Capture the cell that displays the provided text and extract its [x, y] central coordinate. 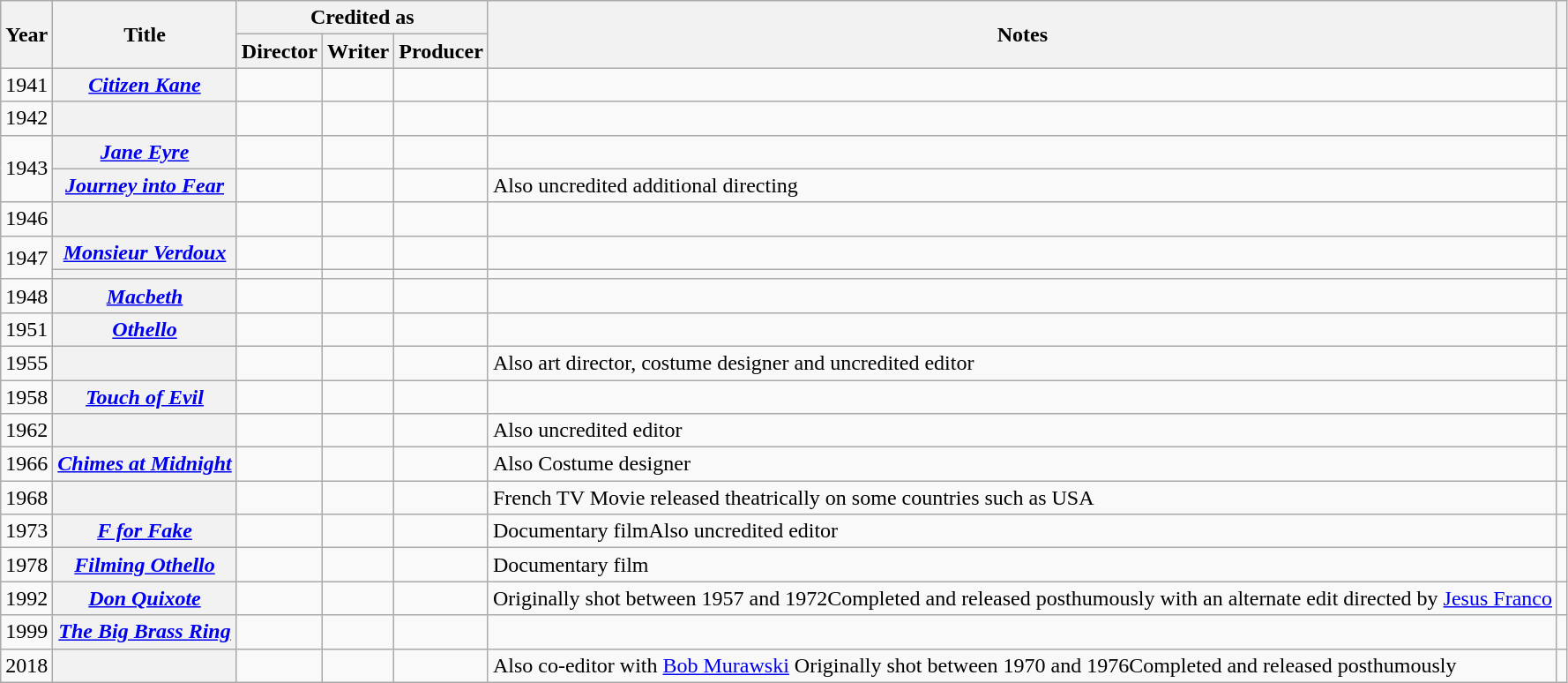
Citizen Kane [145, 85]
1958 [26, 396]
1951 [26, 329]
1942 [26, 118]
Director [279, 51]
Also co-editor with Bob Murawski Originally shot between 1970 and 1976Completed and released posthumously [1022, 665]
1968 [26, 498]
Documentary film [1022, 565]
Producer [441, 51]
Originally shot between 1957 and 1972Completed and released posthumously with an alternate edit directed by Jesus Franco [1022, 598]
Notes [1022, 34]
Also uncredited additional directing [1022, 185]
1978 [26, 565]
1941 [26, 85]
1946 [26, 219]
1947 [26, 258]
Chimes at Midnight [145, 464]
1962 [26, 431]
1966 [26, 464]
2018 [26, 665]
French TV Movie released theatrically on some countries such as USA [1022, 498]
1955 [26, 363]
Documentary filmAlso uncredited editor [1022, 531]
Writer [358, 51]
Monsieur Verdoux [145, 252]
Also uncredited editor [1022, 431]
1973 [26, 531]
Jane Eyre [145, 152]
The Big Brass Ring [145, 632]
F for Fake [145, 531]
Title [145, 34]
1948 [26, 296]
Credited as [362, 18]
Also art director, costume designer and uncredited editor [1022, 363]
Touch of Evil [145, 396]
1999 [26, 632]
Journey into Fear [145, 185]
Also Costume designer [1022, 464]
Macbeth [145, 296]
1992 [26, 598]
Don Quixote [145, 598]
1943 [26, 169]
Filming Othello [145, 565]
Year [26, 34]
Othello [145, 329]
